Detect which cell encompasses the target text, then output its [X, Y] center coordinate. 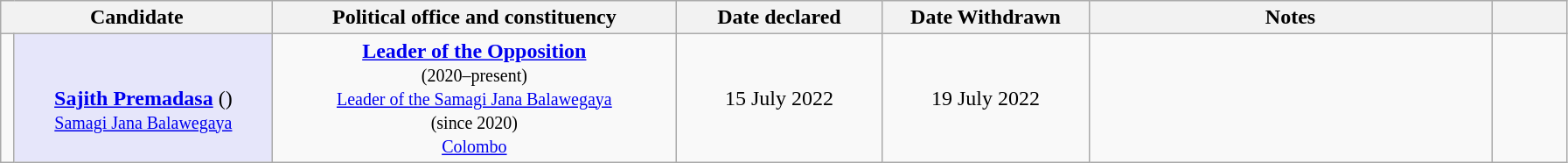
Notes [1291, 18]
Date declared [779, 18]
Candidate [136, 18]
19 July 2022 [986, 98]
Sajith Premadasa ()Samagi Jana Balawegaya [143, 98]
Political office and constituency [474, 18]
Date Withdrawn [986, 18]
15 July 2022 [779, 98]
Leader of the Opposition(2020–present)Leader of the Samagi Jana Balawegaya(since 2020)Colombo [474, 98]
